For the text-containing cell, return its midpoint in [x, y] coordinate format. 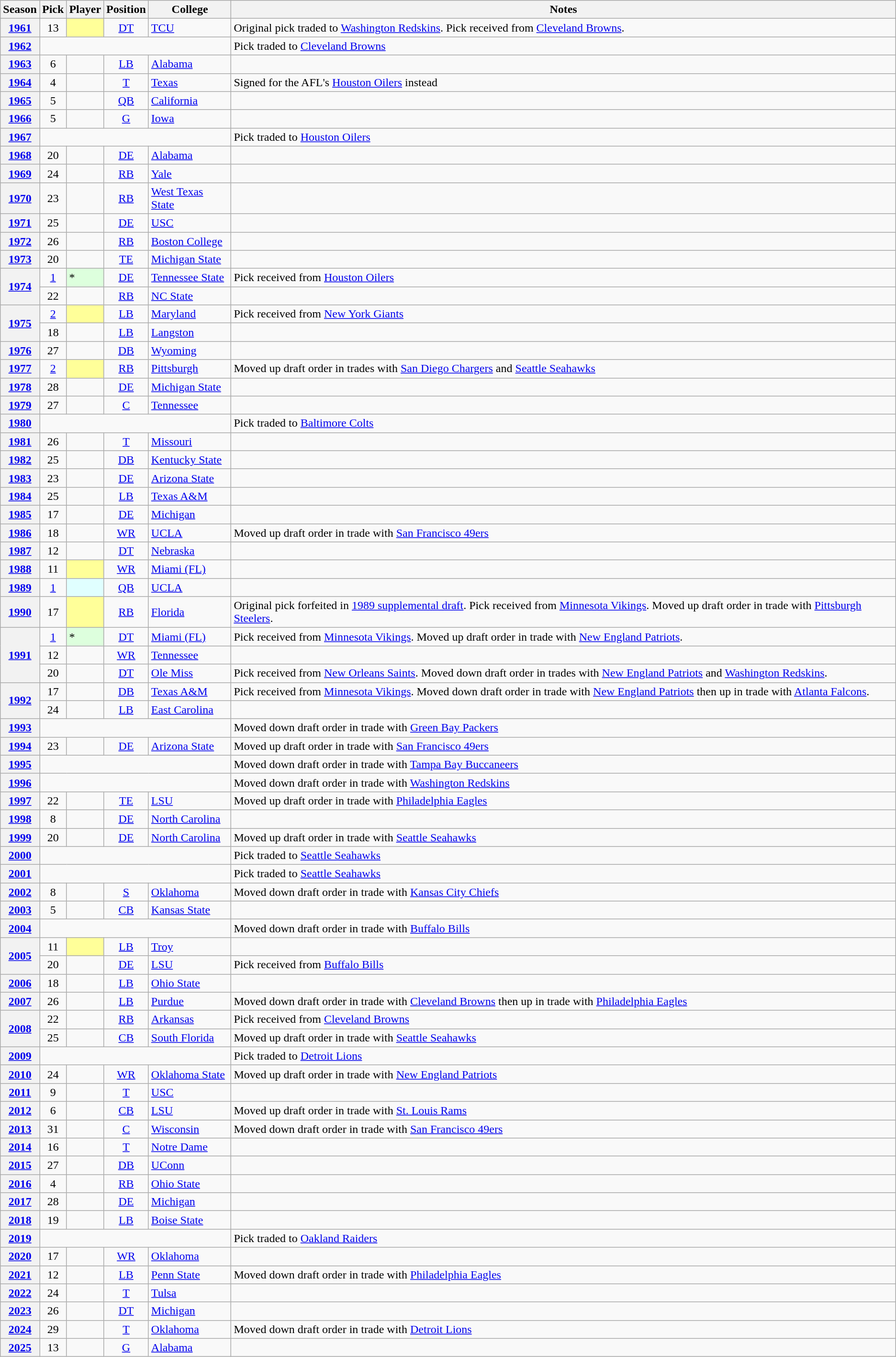
2015 [20, 1165]
2003 [20, 910]
1985 [20, 514]
9 [53, 1092]
Tulsa [190, 1293]
Pick traded to Baltimore Colts [563, 423]
Pick traded to Oakland Raiders [563, 1238]
1980 [20, 423]
2025 [20, 1347]
1994 [20, 746]
Moved down draft order in trade with Philadelphia Eagles [563, 1275]
2016 [20, 1184]
West Texas State [190, 198]
1977 [20, 369]
2024 [20, 1329]
Pick received from Minnesota Vikings. Moved down draft order in trade with New England Patriots then up in trade with Atlanta Falcons. [563, 691]
East Carolina [190, 710]
1970 [20, 198]
Moved down draft order in trade with San Francisco 49ers [563, 1129]
NC State [190, 296]
1988 [20, 569]
1990 [20, 612]
2022 [20, 1293]
1966 [20, 119]
1976 [20, 351]
Moved up draft order in trades with San Diego Chargers and Seattle Seahawks [563, 369]
2004 [20, 928]
Missouri [190, 441]
Notre Dame [190, 1147]
Maryland [190, 314]
19 [53, 1220]
Nebraska [190, 551]
Signed for the AFL's Houston Oilers instead [563, 82]
Original pick traded to Washington Redskins. Pick received from Cleveland Browns. [563, 28]
2000 [20, 856]
Original pick forfeited in 1989 supplemental draft. Pick received from Minnesota Vikings. Moved up draft order in trade with Pittsburgh Steelers. [563, 612]
Pick received from Houston Oilers [563, 278]
1969 [20, 173]
Wisconsin [190, 1129]
Moved up draft order in trade with St. Louis Rams [563, 1110]
Pick received from New Orleans Saints. Moved down draft order in trades with New England Patriots and Washington Redskins. [563, 673]
UConn [190, 1165]
2021 [20, 1275]
Player [85, 10]
Purdue [190, 1001]
Tennessee State [190, 278]
2009 [20, 1056]
S [126, 892]
Moved up draft order in trade with New England Patriots [563, 1074]
Pick received from New York Giants [563, 314]
2010 [20, 1074]
1964 [20, 82]
Pick [53, 10]
Arkansas [190, 1019]
Kansas State [190, 910]
1991 [20, 655]
Moved down draft order in trade with Detroit Lions [563, 1329]
Pick received from Cleveland Browns [563, 1019]
1989 [20, 588]
Moved down draft order in trade with Buffalo Bills [563, 928]
1997 [20, 801]
Boise State [190, 1220]
1972 [20, 241]
1968 [20, 155]
1987 [20, 551]
2020 [20, 1256]
Pittsburgh [190, 369]
1999 [20, 837]
2019 [20, 1238]
1979 [20, 405]
1982 [20, 460]
1963 [20, 64]
TCU [190, 28]
1973 [20, 260]
29 [53, 1329]
1962 [20, 46]
South Florida [190, 1038]
1971 [20, 223]
Wyoming [190, 351]
College [190, 10]
1981 [20, 441]
1978 [20, 387]
Pick received from Buffalo Bills [563, 965]
Moved down draft order in trade with Green Bay Packers [563, 728]
Pick traded to Cleveland Browns [563, 46]
Iowa [190, 119]
1992 [20, 701]
California [190, 101]
Position [126, 10]
2017 [20, 1202]
1993 [20, 728]
1967 [20, 137]
Moved down draft order in trade with Tampa Bay Buccaneers [563, 764]
Notes [563, 10]
Moved down draft order in trade with Cleveland Browns then up in trade with Philadelphia Eagles [563, 1001]
Boston College [190, 241]
Troy [190, 947]
1974 [20, 287]
31 [53, 1129]
1983 [20, 478]
2001 [20, 874]
1975 [20, 323]
Pick received from Minnesota Vikings. Moved up draft order in trade with New England Patriots. [563, 637]
1996 [20, 782]
1961 [20, 28]
1995 [20, 764]
1998 [20, 819]
2005 [20, 956]
Langston [190, 332]
Pick traded to Houston Oilers [563, 137]
2008 [20, 1029]
Penn State [190, 1275]
2011 [20, 1092]
Moved up draft order in trade with Philadelphia Eagles [563, 801]
Moved down draft order in trade with Washington Redskins [563, 782]
2002 [20, 892]
1984 [20, 496]
2023 [20, 1311]
1986 [20, 533]
2007 [20, 1001]
2006 [20, 983]
Moved down draft order in trade with Kansas City Chiefs [563, 892]
Oklahoma State [190, 1074]
2013 [20, 1129]
2018 [20, 1220]
Yale [190, 173]
Pick traded to Detroit Lions [563, 1056]
2014 [20, 1147]
2012 [20, 1110]
Kentucky State [190, 460]
16 [53, 1147]
1965 [20, 101]
Texas [190, 82]
Florida [190, 612]
Ole Miss [190, 673]
Season [20, 10]
